Search for the cell housing the specified text and yield its (X, Y) center coordinate. 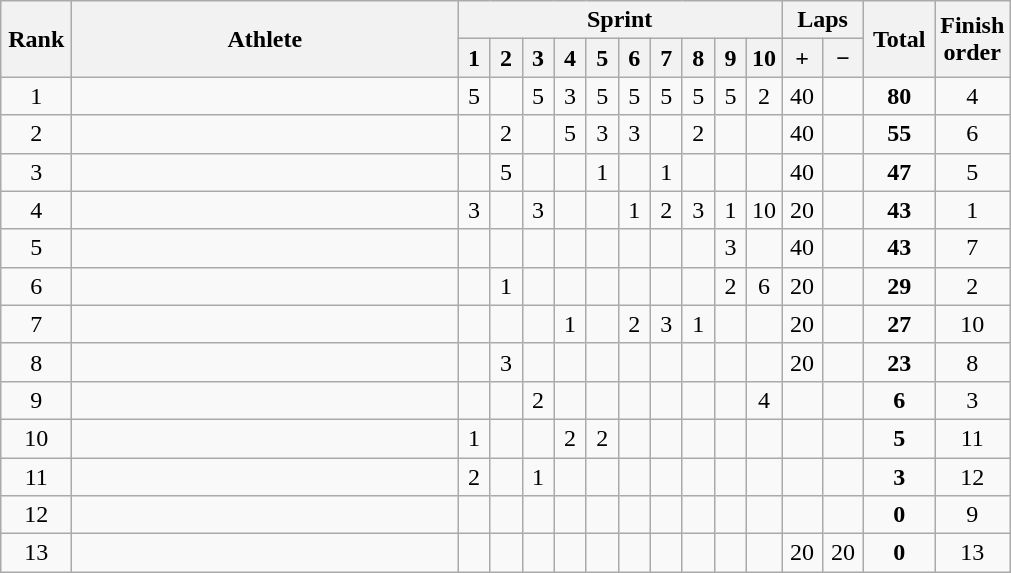
− (844, 58)
Rank (36, 39)
29 (900, 286)
80 (900, 96)
55 (900, 134)
Athlete (265, 39)
Laps (823, 20)
Total (900, 39)
Sprint (620, 20)
23 (900, 362)
+ (802, 58)
Finish order (972, 39)
27 (900, 324)
47 (900, 172)
